Return the [X, Y] coordinate for the center point of the cell that contains the specified text.  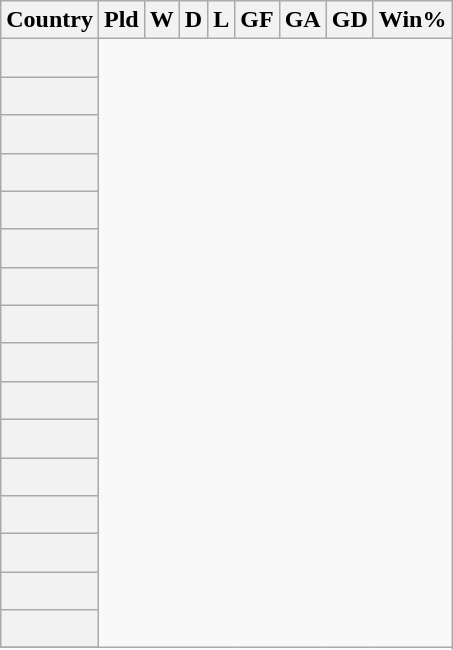
Win% [412, 20]
D [193, 20]
Pld [121, 20]
Country [50, 20]
GD [350, 20]
GF [257, 20]
L [222, 20]
GA [302, 20]
W [162, 20]
